Scan for the cell matching the given text and deliver its [X, Y] coordinate at center. 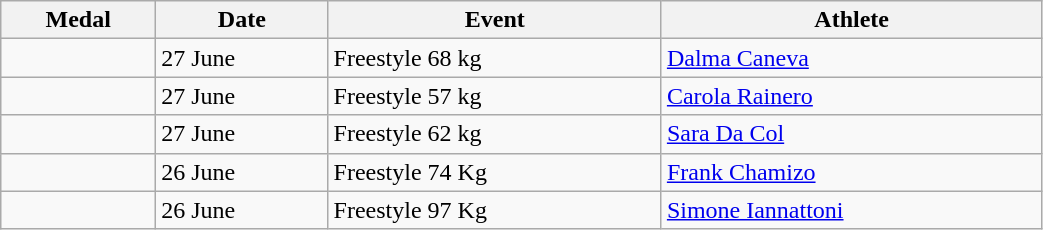
Dalma Caneva [852, 58]
Date [242, 20]
Frank Chamizo [852, 172]
Athlete [852, 20]
Freestyle 62 kg [494, 134]
Freestyle 97 Kg [494, 210]
Simone Iannattoni [852, 210]
Freestyle 57 kg [494, 96]
Freestyle 68 kg [494, 58]
Event [494, 20]
Sara Da Col [852, 134]
Freestyle 74 Kg [494, 172]
Medal [78, 20]
Carola Rainero [852, 96]
